Output the (X, Y) coordinate of the center of the cell containing the given text.  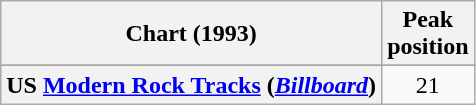
21 (428, 85)
Chart (1993) (192, 34)
US Modern Rock Tracks (Billboard) (192, 85)
Peakposition (428, 34)
